For the text-containing cell, return its midpoint in (x, y) coordinate format. 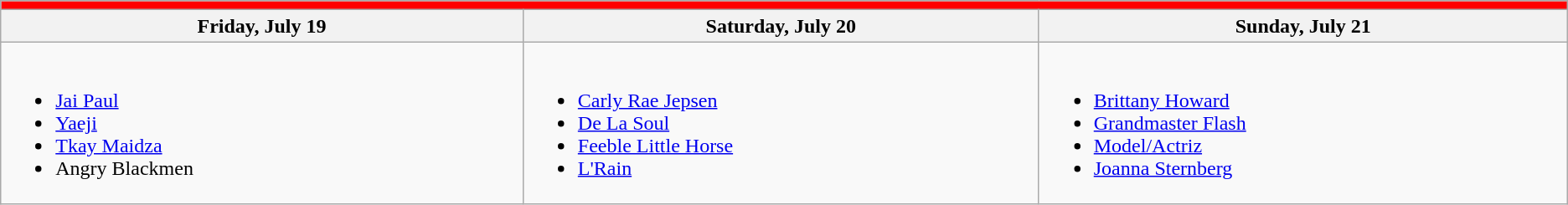
Saturday, July 20 (781, 26)
Carly Rae JepsenDe La SoulFeeble Little HorseL'Rain (781, 123)
Friday, July 19 (262, 26)
Sunday, July 21 (1303, 26)
Brittany HowardGrandmaster FlashModel/ActrizJoanna Sternberg (1303, 123)
Jai PaulYaejiTkay MaidzaAngry Blackmen (262, 123)
